Capture the cell that displays the provided text and extract its [x, y] central coordinate. 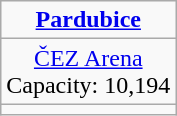
Pardubice [88, 20]
ČEZ ArenaCapacity: 10,194 [88, 72]
